Scan for the cell matching the given text and deliver its (x, y) coordinate at center. 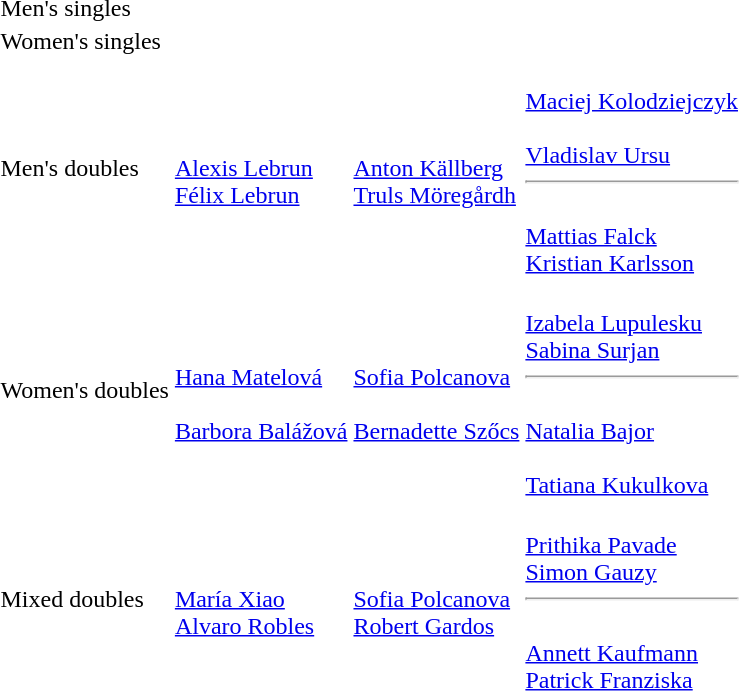
Alexis LebrunFélix Lebrun (261, 168)
Hana MatelováBarbora Balážová (261, 390)
Anton KällbergTruls Möregårdh (436, 168)
Sofia PolcanovaBernadette Szőcs (436, 390)
